Return the (X, Y) coordinate for the center point of the cell that contains the specified text.  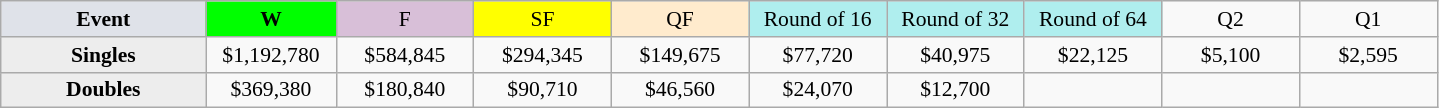
$77,720 (818, 55)
$149,675 (680, 55)
Event (104, 19)
$1,192,780 (271, 55)
$46,560 (680, 90)
Q2 (1231, 19)
Round of 64 (1093, 19)
$294,345 (543, 55)
$2,595 (1368, 55)
$369,380 (271, 90)
QF (680, 19)
Singles (104, 55)
$12,700 (955, 90)
$22,125 (1093, 55)
Round of 16 (818, 19)
$180,840 (405, 90)
SF (543, 19)
Q1 (1368, 19)
Doubles (104, 90)
F (405, 19)
$5,100 (1231, 55)
$90,710 (543, 90)
$24,070 (818, 90)
Round of 32 (955, 19)
W (271, 19)
$40,975 (955, 55)
$584,845 (405, 55)
